Find where the given text appears and provide that cell's center as (x, y) coordinate. 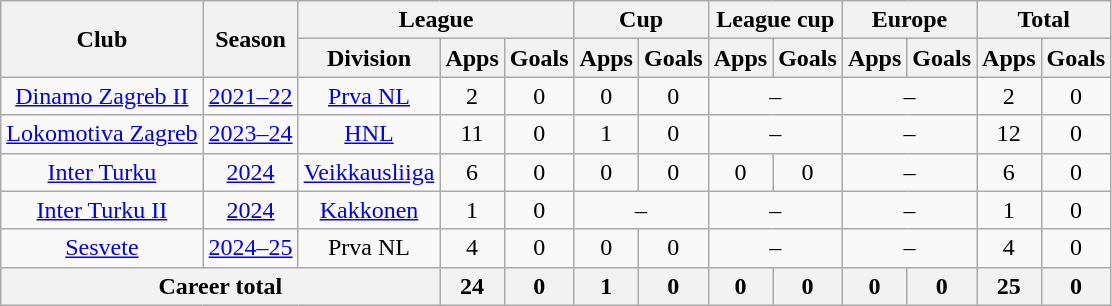
Total (1044, 20)
2023–24 (250, 134)
League cup (775, 20)
25 (1009, 286)
Kakkonen (369, 210)
11 (472, 134)
HNL (369, 134)
2024–25 (250, 248)
Inter Turku II (102, 210)
Season (250, 39)
Career total (220, 286)
Lokomotiva Zagreb (102, 134)
Club (102, 39)
Veikkausliiga (369, 172)
Dinamo Zagreb II (102, 96)
Europe (909, 20)
Division (369, 58)
2021–22 (250, 96)
Inter Turku (102, 172)
League (436, 20)
Cup (641, 20)
Sesvete (102, 248)
24 (472, 286)
12 (1009, 134)
